Detect which cell encompasses the target text, then output its [x, y] center coordinate. 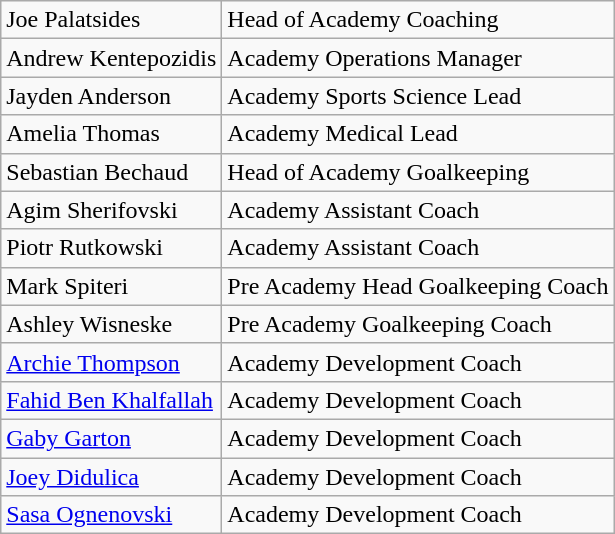
Jayden Anderson [112, 96]
Archie Thompson [112, 362]
Mark Spiteri [112, 286]
Sebastian Bechaud [112, 172]
Academy Operations Manager [418, 58]
Andrew Kentepozidis [112, 58]
Joey Didulica [112, 477]
Joe Palatsides [112, 20]
Pre Academy Head Goalkeeping Coach [418, 286]
Head of Academy Goalkeeping [418, 172]
Gaby Garton [112, 438]
Pre Academy Goalkeeping Coach [418, 324]
Fahid Ben Khalfallah [112, 400]
Academy Sports Science Lead [418, 96]
Piotr Rutkowski [112, 248]
Sasa Ognenovski [112, 515]
Head of Academy Coaching [418, 20]
Amelia Thomas [112, 134]
Academy Medical Lead [418, 134]
Agim Sherifovski [112, 210]
Ashley Wisneske [112, 324]
